Scan for the cell matching the given text and deliver its (x, y) coordinate at center. 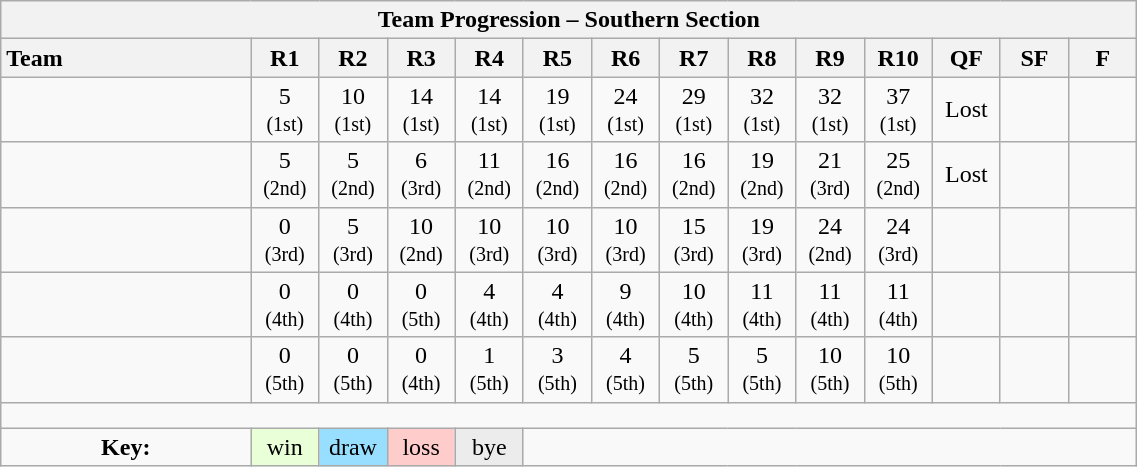
draw (353, 447)
win (285, 447)
10 (1st) (353, 110)
19 (1st) (557, 110)
5 (3rd) (353, 240)
Key: (126, 447)
Team Progression – Southern Section (569, 20)
SF (1034, 58)
4 (5th) (625, 370)
6 (3rd) (421, 174)
0 (3rd) (285, 240)
24 (1st) (625, 110)
37 (1st) (898, 110)
R9 (830, 58)
11 (2nd) (489, 174)
15 (3rd) (694, 240)
Team (126, 58)
3 (5th) (557, 370)
21 (3rd) (830, 174)
10 (2nd) (421, 240)
loss (421, 447)
24 (3rd) (898, 240)
10 (4th) (694, 304)
1 (5th) (489, 370)
9 (4th) (625, 304)
R5 (557, 58)
19 (2nd) (762, 174)
19 (3rd) (762, 240)
bye (489, 447)
R8 (762, 58)
24 (2nd) (830, 240)
QF (966, 58)
R4 (489, 58)
R10 (898, 58)
29 (1st) (694, 110)
5 (1st) (285, 110)
R2 (353, 58)
R7 (694, 58)
R1 (285, 58)
R3 (421, 58)
F (1103, 58)
25 (2nd) (898, 174)
R6 (625, 58)
